Identify which cell holds the provided text, then report its [x, y] central coordinate. 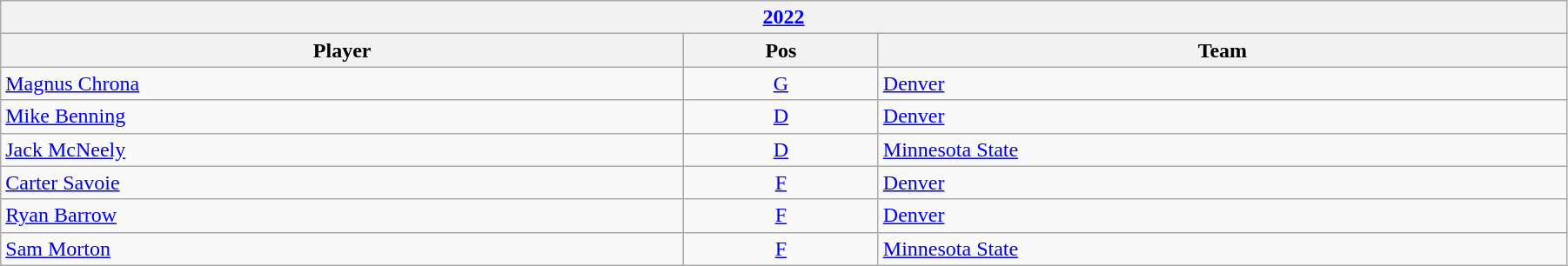
Ryan Barrow [343, 216]
2022 [784, 17]
Carter Savoie [343, 183]
Mike Benning [343, 116]
Player [343, 50]
Team [1222, 50]
Jack McNeely [343, 150]
G [781, 83]
Pos [781, 50]
Magnus Chrona [343, 83]
Sam Morton [343, 249]
